Return the (x, y) coordinate for the center point of the cell that contains the specified text.  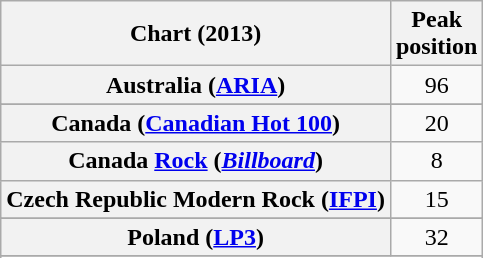
20 (436, 123)
Peakposition (436, 34)
Poland (LP3) (196, 237)
15 (436, 199)
8 (436, 161)
Czech Republic Modern Rock (IFPI) (196, 199)
Australia (ARIA) (196, 85)
Canada (Canadian Hot 100) (196, 123)
Canada Rock (Billboard) (196, 161)
96 (436, 85)
Chart (2013) (196, 34)
32 (436, 237)
